Determine the [x, y] coordinate at the center of the cell enclosing the given text.  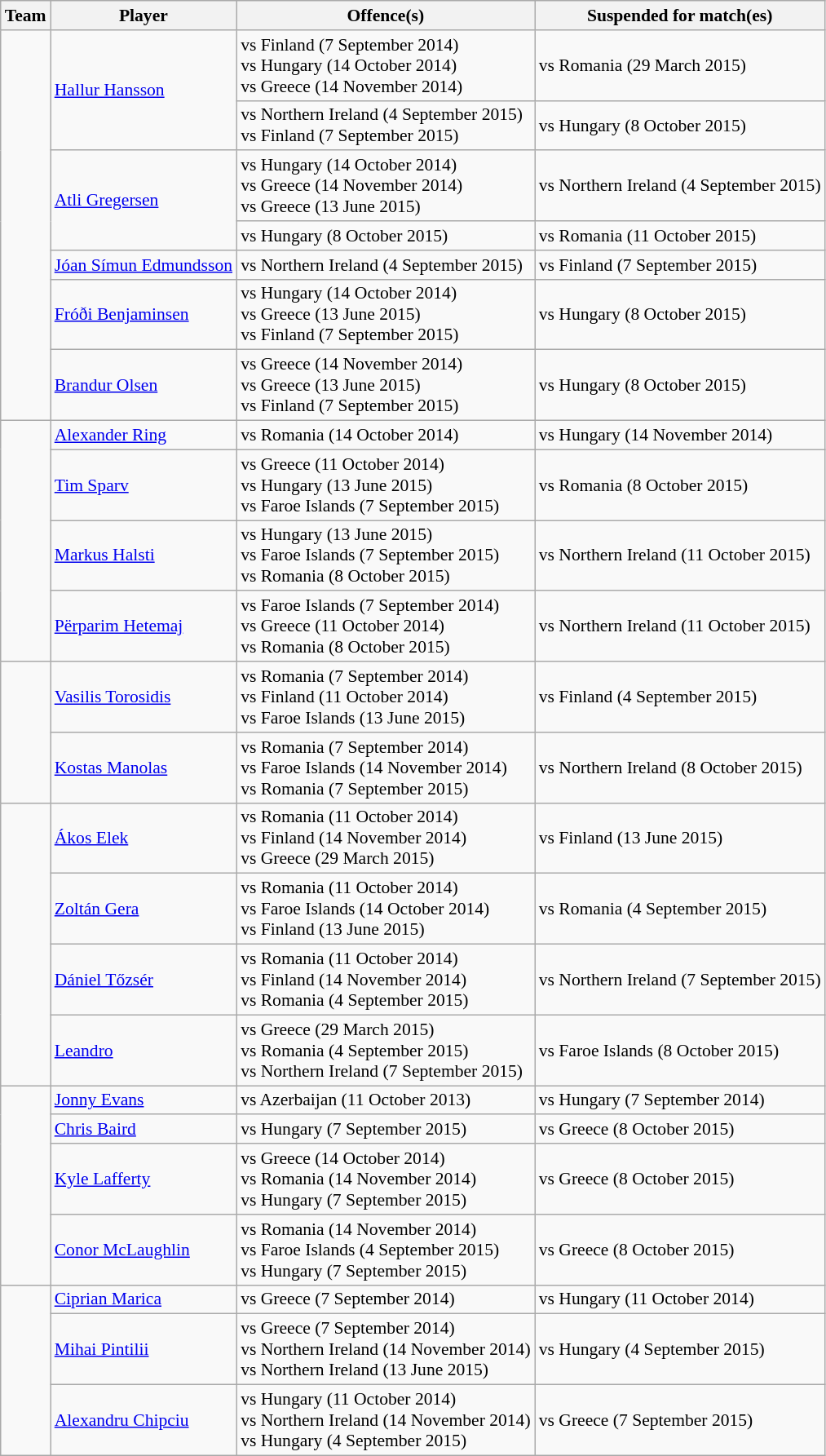
Jonny Evans [144, 1100]
Brandur Olsen [144, 385]
Vasilis Torosidis [144, 697]
Atli Gregersen [144, 201]
Team [26, 15]
vs Greece (7 September 2015) [680, 1421]
vs Romania (11 October 2014) vs Faroe Islands (14 October 2014) vs Finland (13 June 2015) [386, 909]
vs Finland (13 June 2015) [680, 839]
vs Hungary (13 June 2015) vs Faroe Islands (7 September 2015) vs Romania (8 October 2015) [386, 556]
Leandro [144, 1051]
Player [144, 15]
Alexander Ring [144, 436]
Fróði Benjaminsen [144, 315]
vs Romania (14 November 2014) vs Faroe Islands (4 September 2015) vs Hungary (7 September 2015) [386, 1250]
Përparim Hetemaj [144, 626]
vs Hungary (7 September 2015) [386, 1130]
vs Hungary (14 October 2014) vs Greece (13 June 2015) vs Finland (7 September 2015) [386, 315]
Zoltán Gera [144, 909]
vs Greece (7 September 2014) vs Northern Ireland (14 November 2014) vs Northern Ireland (13 June 2015) [386, 1349]
vs Greece (7 September 2014) [386, 1299]
vs Romania (29 March 2015) [680, 65]
vs Romania (11 October 2014) vs Finland (14 November 2014) vs Romania (4 September 2015) [386, 980]
vs Greece (14 November 2014) vs Greece (13 June 2015) vs Finland (7 September 2015) [386, 385]
vs Faroe Islands (8 October 2015) [680, 1051]
vs Azerbaijan (11 October 2013) [386, 1100]
Conor McLaughlin [144, 1250]
vs Hungary (11 October 2014) [680, 1299]
vs Northern Ireland (7 September 2015) [680, 980]
Kostas Manolas [144, 768]
vs Romania (7 September 2014) vs Faroe Islands (14 November 2014) vs Romania (7 September 2015) [386, 768]
vs Romania (14 October 2014) [386, 436]
vs Greece (14 October 2014) vs Romania (14 November 2014) vs Hungary (7 September 2015) [386, 1179]
Jóan Símun Edmundsson [144, 265]
vs Romania (7 September 2014) vs Finland (11 October 2014) vs Faroe Islands (13 June 2015) [386, 697]
Mihai Pintilii [144, 1349]
vs Hungary (11 October 2014) vs Northern Ireland (14 November 2014) vs Hungary (4 September 2015) [386, 1421]
Dániel Tőzsér [144, 980]
vs Northern Ireland (4 September 2015) vs Finland (7 September 2015) [386, 126]
vs Hungary (4 September 2015) [680, 1349]
vs Finland (4 September 2015) [680, 697]
vs Romania (4 September 2015) [680, 909]
vs Finland (7 September 2015) [680, 265]
Ciprian Marica [144, 1299]
Ákos Elek [144, 839]
vs Hungary (14 November 2014) [680, 436]
vs Northern Ireland (8 October 2015) [680, 768]
vs Romania (11 October 2015) [680, 236]
vs Greece (11 October 2014) vs Hungary (13 June 2015) vs Faroe Islands (7 September 2015) [386, 485]
Kyle Lafferty [144, 1179]
Suspended for match(es) [680, 15]
vs Romania (11 October 2014) vs Finland (14 November 2014) vs Greece (29 March 2015) [386, 839]
vs Faroe Islands (7 September 2014) vs Greece (11 October 2014) vs Romania (8 October 2015) [386, 626]
Chris Baird [144, 1130]
vs Hungary (14 October 2014) vs Greece (14 November 2014) vs Greece (13 June 2015) [386, 186]
vs Finland (7 September 2014) vs Hungary (14 October 2014) vs Greece (14 November 2014) [386, 65]
vs Romania (8 October 2015) [680, 485]
Hallur Hansson [144, 91]
Offence(s) [386, 15]
Alexandru Chipciu [144, 1421]
vs Greece (29 March 2015) vs Romania (4 September 2015) vs Northern Ireland (7 September 2015) [386, 1051]
vs Hungary (7 September 2014) [680, 1100]
Markus Halsti [144, 556]
Tim Sparv [144, 485]
